For the text-containing cell, return its midpoint in [x, y] coordinate format. 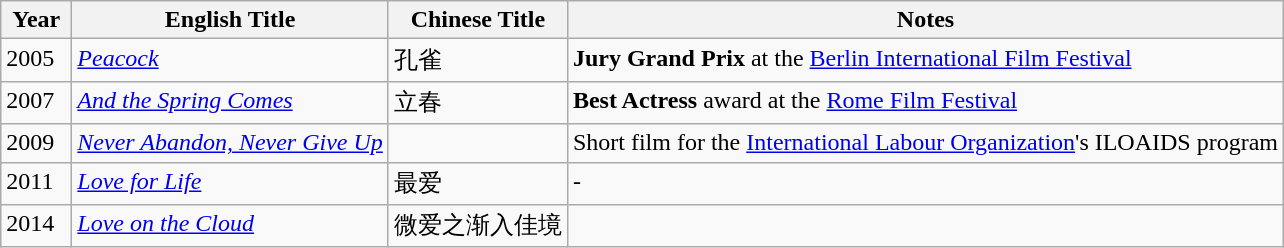
Notes [925, 20]
2014 [36, 226]
最爱 [478, 184]
2005 [36, 60]
Best Actress award at the Rome Film Festival [925, 102]
And the Spring Comes [230, 102]
English Title [230, 20]
Love for Life [230, 184]
Year [36, 20]
Short film for the International Labour Organization's ILOAIDS program [925, 143]
Love on the Cloud [230, 226]
Peacock [230, 60]
立春 [478, 102]
微爱之渐入佳境 [478, 226]
2009 [36, 143]
- [925, 184]
孔雀 [478, 60]
Chinese Title [478, 20]
Never Abandon, Never Give Up [230, 143]
2007 [36, 102]
Jury Grand Prix at the Berlin International Film Festival [925, 60]
2011 [36, 184]
